Capture the cell that displays the provided text and extract its (x, y) central coordinate. 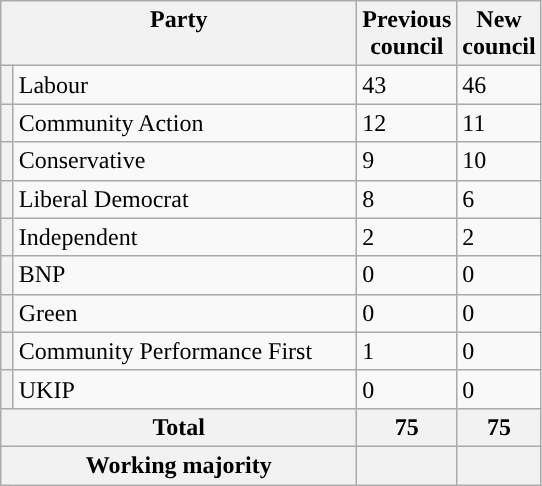
11 (499, 123)
8 (407, 199)
Working majority (179, 465)
Community Action (185, 123)
46 (499, 85)
Green (185, 313)
43 (407, 85)
Conservative (185, 161)
9 (407, 161)
Independent (185, 237)
12 (407, 123)
BNP (185, 275)
New council (499, 34)
Liberal Democrat (185, 199)
Labour (185, 85)
UKIP (185, 389)
6 (499, 199)
Party (179, 34)
Community Performance First (185, 351)
Previous council (407, 34)
10 (499, 161)
Total (179, 427)
1 (407, 351)
